Return (X, Y) of the center of cell containing provided text 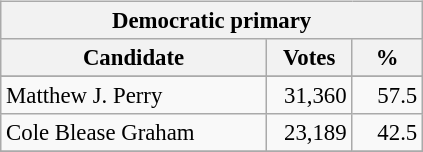
23,189 (309, 133)
Democratic primary (212, 21)
57.5 (388, 96)
31,360 (309, 96)
Matthew J. Perry (134, 96)
42.5 (388, 133)
Cole Blease Graham (134, 133)
Votes (309, 58)
Candidate (134, 58)
% (388, 58)
